Scan for the cell matching the given text and deliver its [x, y] coordinate at center. 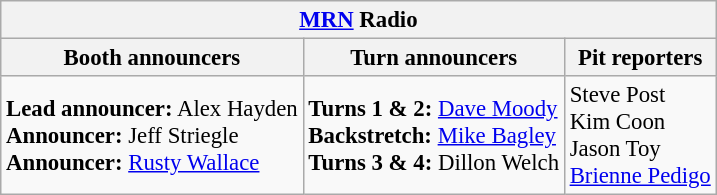
Turns 1 & 2: Dave MoodyBackstretch: Mike BagleyTurns 3 & 4: Dillon Welch [434, 136]
Lead announcer: Alex HaydenAnnouncer: Jeff StriegleAnnouncer: Rusty Wallace [152, 136]
Pit reporters [640, 58]
MRN Radio [358, 20]
Booth announcers [152, 58]
Steve PostKim CoonJason ToyBrienne Pedigo [640, 136]
Turn announcers [434, 58]
